Return the (X, Y) coordinate for the center point of the cell that contains the specified text.  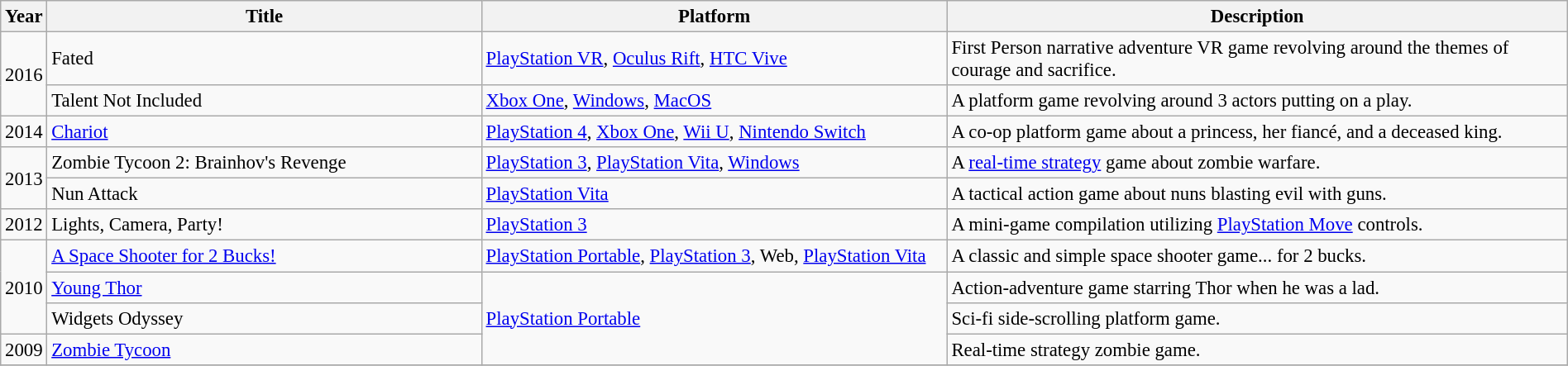
A Space Shooter for 2 Bucks! (265, 256)
Platform (715, 17)
2009 (24, 349)
Description (1257, 17)
Real-time strategy zombie game. (1257, 349)
Action-adventure game starring Thor when he was a lad. (1257, 288)
Sci-fi side-scrolling platform game. (1257, 318)
PlayStation 4, Xbox One, Wii U, Nintendo Switch (715, 132)
Fated (265, 59)
Widgets Odyssey (265, 318)
PlayStation Vita (715, 194)
Lights, Camera, Party! (265, 226)
Zombie Tycoon 2: Brainhov's Revenge (265, 163)
Nun Attack (265, 194)
2010 (24, 288)
PlayStation 3 (715, 226)
Xbox One, Windows, MacOS (715, 101)
Zombie Tycoon (265, 349)
A classic and simple space shooter game... for 2 bucks. (1257, 256)
A tactical action game about nuns blasting evil with guns. (1257, 194)
A platform game revolving around 3 actors putting on a play. (1257, 101)
PlayStation VR, Oculus Rift, HTC Vive (715, 59)
Talent Not Included (265, 101)
Title (265, 17)
A real-time strategy game about zombie warfare. (1257, 163)
2016 (24, 74)
2014 (24, 132)
A co-op platform game about a princess, her fiancé, and a deceased king. (1257, 132)
PlayStation Portable (715, 319)
2012 (24, 226)
PlayStation 3, PlayStation Vita, Windows (715, 163)
Young Thor (265, 288)
2013 (24, 178)
First Person narrative adventure VR game revolving around the themes of courage and sacrifice. (1257, 59)
PlayStation Portable, PlayStation 3, Web, PlayStation Vita (715, 256)
Chariot (265, 132)
A mini-game compilation utilizing PlayStation Move controls. (1257, 226)
Year (24, 17)
